Pinpoint the cell where the given text exists, returning its [x, y] midpoint coordinate. 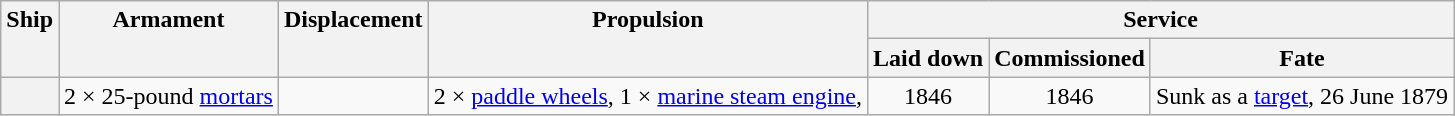
Fate [1302, 58]
Sunk as a target, 26 June 1879 [1302, 96]
Ship [30, 39]
Laid down [928, 58]
Service [1161, 20]
Armament [169, 39]
Displacement [353, 39]
2 × 25-pound mortars [169, 96]
Propulsion [648, 39]
2 × paddle wheels, 1 × marine steam engine, [648, 96]
Commissioned [1070, 58]
